Output the (x, y) coordinate of the center of the cell containing the given text.  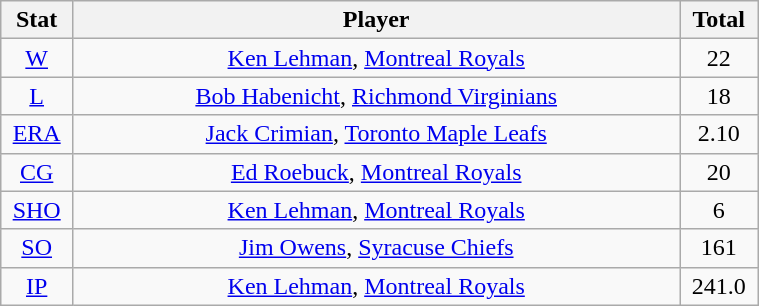
241.0 (719, 286)
161 (719, 248)
Ed Roebuck, Montreal Royals (376, 172)
6 (719, 210)
22 (719, 58)
ERA (37, 134)
IP (37, 286)
W (37, 58)
Total (719, 20)
2.10 (719, 134)
CG (37, 172)
20 (719, 172)
SHO (37, 210)
L (37, 96)
Jim Owens, Syracuse Chiefs (376, 248)
Stat (37, 20)
18 (719, 96)
Bob Habenicht, Richmond Virginians (376, 96)
Player (376, 20)
Jack Crimian, Toronto Maple Leafs (376, 134)
SO (37, 248)
